Search for the cell housing the specified text and yield its (X, Y) center coordinate. 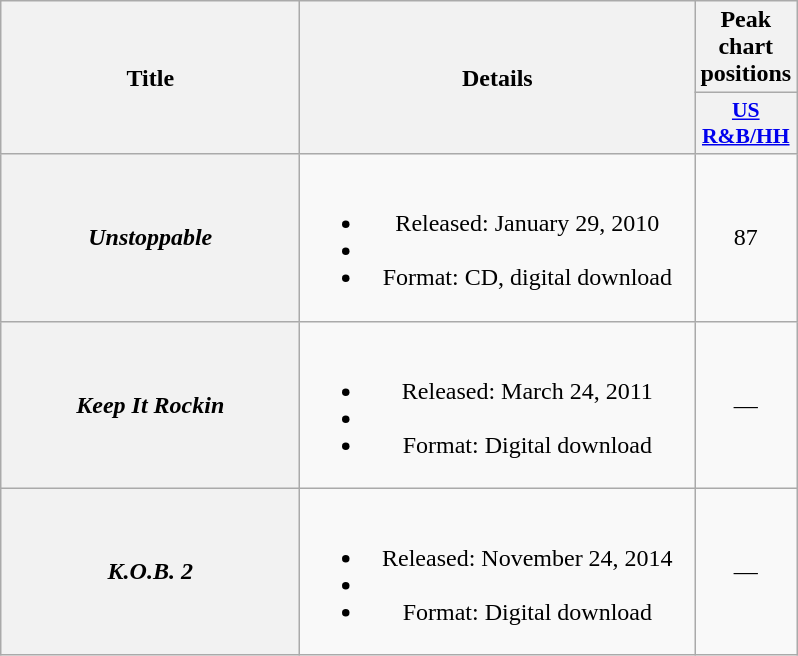
Keep It Rockin (150, 404)
Unstoppable (150, 238)
USR&B/HH (746, 124)
87 (746, 238)
Released: November 24, 2014Format: Digital download (498, 572)
K.O.B. 2 (150, 572)
Released: January 29, 2010Format: CD, digital download (498, 238)
Peak chart positions (746, 47)
Released: March 24, 2011Format: Digital download (498, 404)
Title (150, 78)
Details (498, 78)
